Return [x, y] of the center of cell containing provided text 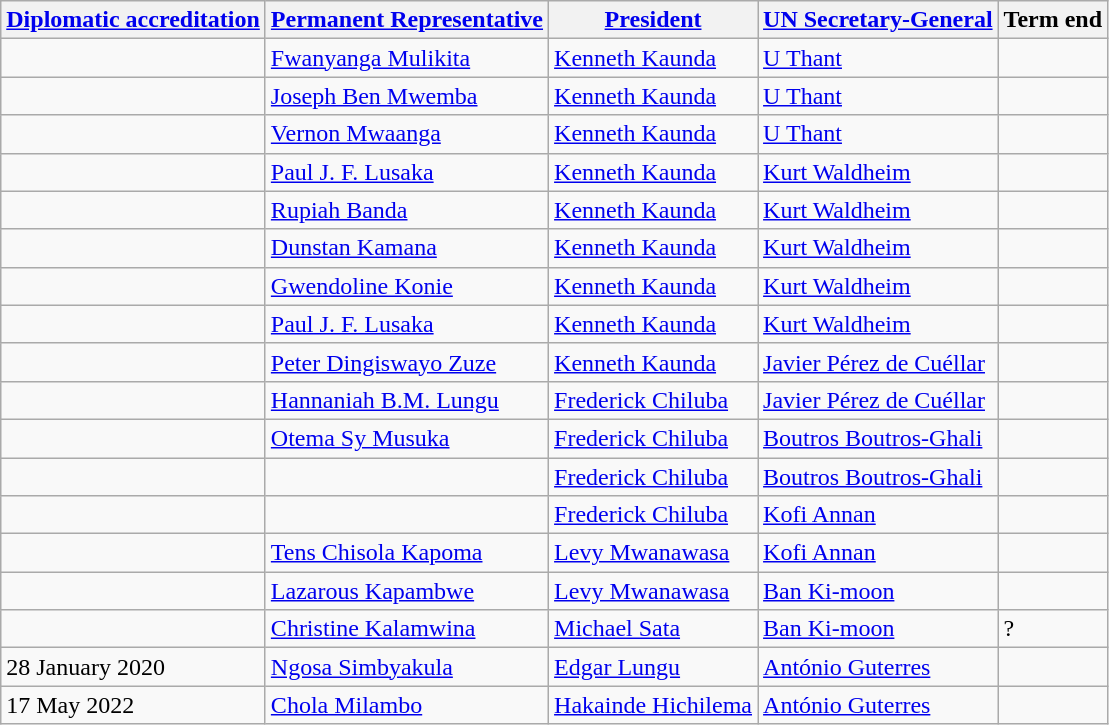
Permanent Representative [406, 20]
Fwanyanga Mulikita [406, 58]
Peter Dingiswayo Zuze [406, 362]
Dunstan Kamana [406, 248]
Chola Milambo [406, 705]
Michael Sata [654, 629]
Term end [1053, 20]
Vernon Mwaanga [406, 134]
UN Secretary-General [878, 20]
Joseph Ben Mwemba [406, 96]
Hakainde Hichilema [654, 705]
Rupiah Banda [406, 210]
28 January 2020 [134, 667]
Otema Sy Musuka [406, 438]
Christine Kalamwina [406, 629]
Ngosa Simbyakula [406, 667]
Diplomatic accreditation [134, 20]
President [654, 20]
? [1053, 629]
Tens Chisola Kapoma [406, 553]
Edgar Lungu [654, 667]
Gwendoline Konie [406, 286]
Hannaniah B.M. Lungu [406, 400]
17 May 2022 [134, 705]
Lazarous Kapambwe [406, 591]
